Pinpoint the cell where the given text exists, returning its (X, Y) midpoint coordinate. 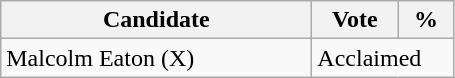
Candidate (156, 20)
Acclaimed (383, 58)
% (426, 20)
Malcolm Eaton (X) (156, 58)
Vote (355, 20)
